Find where the given text appears and provide that cell's center as [x, y] coordinate. 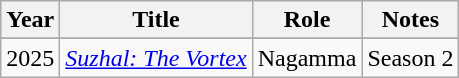
Title [156, 20]
Role [307, 20]
Nagamma [307, 58]
Suzhal: The Vortex [156, 58]
Notes [410, 20]
Season 2 [410, 58]
Year [30, 20]
2025 [30, 58]
